From the cell containing the given text, extract its center point as (x, y) coordinate. 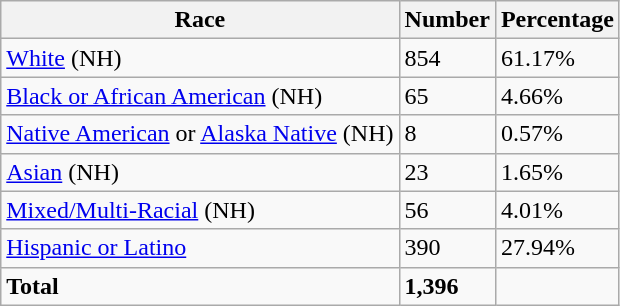
854 (447, 58)
Percentage (557, 20)
White (NH) (200, 58)
Asian (NH) (200, 172)
Race (200, 20)
Number (447, 20)
390 (447, 248)
4.01% (557, 210)
Black or African American (NH) (200, 96)
Native American or Alaska Native (NH) (200, 134)
0.57% (557, 134)
27.94% (557, 248)
23 (447, 172)
65 (447, 96)
Hispanic or Latino (200, 248)
56 (447, 210)
4.66% (557, 96)
61.17% (557, 58)
1,396 (447, 286)
Mixed/Multi-Racial (NH) (200, 210)
Total (200, 286)
1.65% (557, 172)
8 (447, 134)
